Return (X, Y) of the center of cell containing provided text 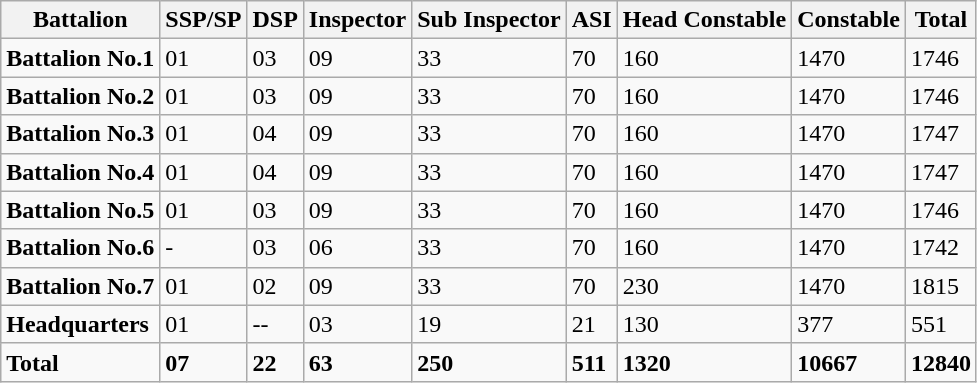
1815 (940, 286)
Battalion No.4 (80, 172)
Battalion No.3 (80, 134)
-- (275, 324)
Head Constable (704, 20)
511 (592, 362)
Constable (849, 20)
02 (275, 286)
63 (357, 362)
19 (489, 324)
Sub Inspector (489, 20)
Battalion No.7 (80, 286)
230 (704, 286)
Battalion No.1 (80, 58)
130 (704, 324)
Battalion No.2 (80, 96)
DSP (275, 20)
1320 (704, 362)
SSP/SP (204, 20)
1742 (940, 248)
Battalion (80, 20)
Headquarters (80, 324)
10667 (849, 362)
12840 (940, 362)
ASI (592, 20)
250 (489, 362)
- (204, 248)
21 (592, 324)
377 (849, 324)
Battalion No.6 (80, 248)
22 (275, 362)
Inspector (357, 20)
551 (940, 324)
06 (357, 248)
Battalion No.5 (80, 210)
07 (204, 362)
